Detect which cell encompasses the target text, then output its (X, Y) center coordinate. 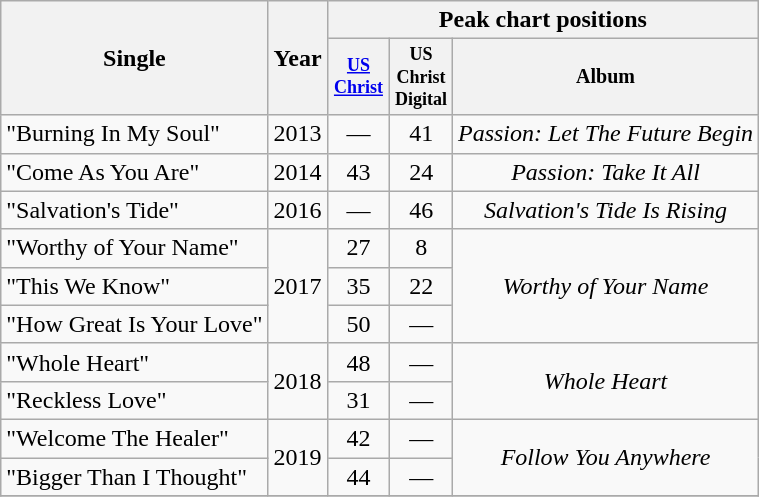
42 (358, 438)
24 (422, 172)
"How Great Is Your Love" (134, 324)
2019 (298, 457)
48 (358, 362)
"Worthy of Your Name" (134, 248)
Whole Heart (605, 381)
Album (605, 77)
43 (358, 172)
2018 (298, 381)
USChrist (358, 77)
"Salvation's Tide" (134, 210)
"Whole Heart" (134, 362)
46 (422, 210)
2017 (298, 286)
44 (358, 477)
US Christ Digital (422, 77)
Worthy of Your Name (605, 286)
2013 (298, 134)
Salvation's Tide Is Rising (605, 210)
Peak chart positions (542, 20)
2014 (298, 172)
Passion: Let The Future Begin (605, 134)
22 (422, 286)
27 (358, 248)
8 (422, 248)
Year (298, 58)
"Welcome The Healer" (134, 438)
2016 (298, 210)
50 (358, 324)
"Come As You Are" (134, 172)
"Burning In My Soul" (134, 134)
Single (134, 58)
"Reckless Love" (134, 400)
"This We Know" (134, 286)
35 (358, 286)
41 (422, 134)
31 (358, 400)
"Bigger Than I Thought" (134, 477)
Follow You Anywhere (605, 457)
Passion: Take It All (605, 172)
